Return (x, y) of the center of cell containing provided text 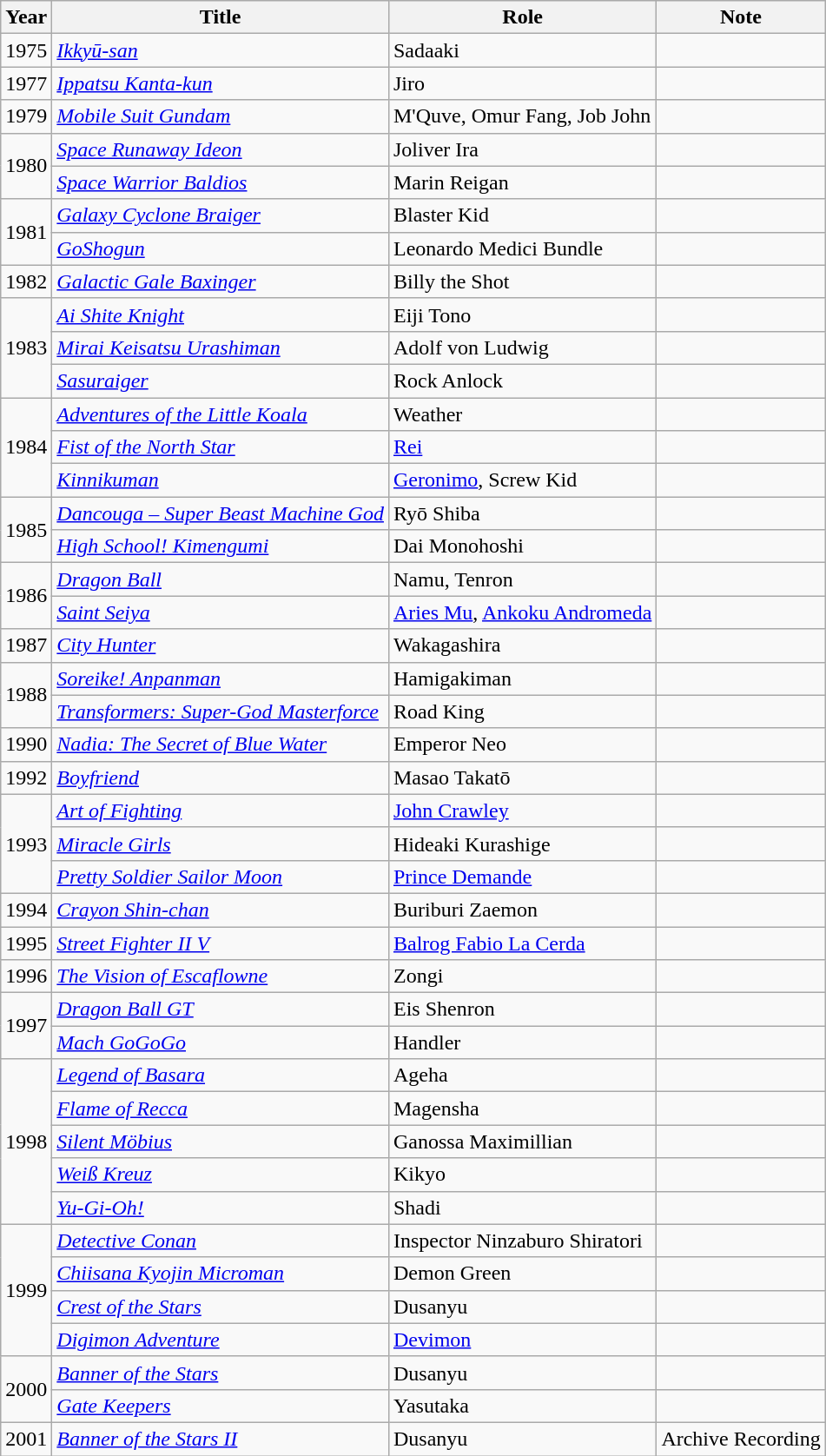
Dai Monohoshi (522, 546)
Saint Seiya (221, 612)
GoShogun (221, 248)
High School! Kimengumi (221, 546)
Silent Möbius (221, 1142)
1984 (26, 447)
Ganossa Maximillian (522, 1142)
Chiisana Kyojin Microman (221, 1274)
Magensha (522, 1109)
Joliver Ira (522, 149)
Hideaki Kurashige (522, 844)
1981 (26, 232)
Adventures of the Little Koala (221, 414)
Kikyo (522, 1175)
1995 (26, 943)
Zongi (522, 976)
Title (221, 17)
Blaster Kid (522, 215)
Ippatsu Kanta-kun (221, 83)
1987 (26, 645)
Shadi (522, 1208)
Inspector Ninzaburo Shiratori (522, 1241)
Yu-Gi-Oh! (221, 1208)
Gate Keepers (221, 1406)
1979 (26, 116)
Crayon Shin-chan (221, 910)
Mirai Keisatsu Urashiman (221, 347)
Buriburi Zaemon (522, 910)
Aries Mu, Ankoku Andromeda (522, 612)
Digimon Adventure (221, 1340)
Note (741, 17)
The Vision of Escaflowne (221, 976)
Ageha (522, 1075)
1980 (26, 166)
Balrog Fabio La Cerda (522, 943)
Devimon (522, 1340)
1992 (26, 778)
Crest of the Stars (221, 1307)
Geronimo, Screw Kid (522, 480)
Mobile Suit Gundam (221, 116)
Space Warrior Baldios (221, 182)
Dancouga – Super Beast Machine God (221, 513)
Ikkyū-san (221, 50)
Weather (522, 414)
City Hunter (221, 645)
Boyfriend (221, 778)
1998 (26, 1142)
1990 (26, 745)
1986 (26, 596)
Miracle Girls (221, 844)
Rock Anlock (522, 381)
Role (522, 17)
Leonardo Medici Bundle (522, 248)
Flame of Recca (221, 1109)
1996 (26, 976)
Billy the Shot (522, 281)
Sadaaki (522, 50)
Demon Green (522, 1274)
Dragon Ball GT (221, 1009)
1985 (26, 530)
2000 (26, 1389)
1977 (26, 83)
1983 (26, 347)
Wakagashira (522, 645)
1994 (26, 910)
Sasuraiger (221, 381)
Legend of Basara (221, 1075)
Dragon Ball (221, 579)
Eis Shenron (522, 1009)
1988 (26, 695)
Mach GoGoGo (221, 1042)
1997 (26, 1026)
1993 (26, 844)
Masao Takatō (522, 778)
Year (26, 17)
Nadia: The Secret of Blue Water (221, 745)
1975 (26, 50)
Transformers: Super-God Masterforce (221, 711)
Adolf von Ludwig (522, 347)
1982 (26, 281)
Ai Shite Knight (221, 314)
Handler (522, 1042)
Banner of the Stars (221, 1373)
Soreike! Anpanman (221, 678)
Archive Recording (741, 1439)
Street Fighter II V (221, 943)
Hamigakiman (522, 678)
Fist of the North Star (221, 447)
Yasutaka (522, 1406)
Weiß Kreuz (221, 1175)
Detective Conan (221, 1241)
Galactic Gale Baxinger (221, 281)
Jiro (522, 83)
Art of Fighting (221, 811)
Kinnikuman (221, 480)
Prince Demande (522, 877)
2001 (26, 1439)
Namu, Tenron (522, 579)
Road King (522, 711)
Rei (522, 447)
Pretty Soldier Sailor Moon (221, 877)
Eiji Tono (522, 314)
John Crawley (522, 811)
Space Runaway Ideon (221, 149)
1999 (26, 1290)
M'Quve, Omur Fang, Job John (522, 116)
Emperor Neo (522, 745)
Banner of the Stars II (221, 1439)
Marin Reigan (522, 182)
Ryō Shiba (522, 513)
Galaxy Cyclone Braiger (221, 215)
